Identify which cell holds the provided text, then report its (x, y) central coordinate. 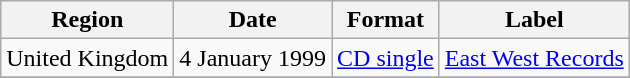
Format (386, 20)
4 January 1999 (253, 58)
Region (88, 20)
Date (253, 20)
East West Records (534, 58)
United Kingdom (88, 58)
CD single (386, 58)
Label (534, 20)
